Extract the (x, y) coordinate from the center of the cell holding the provided text.  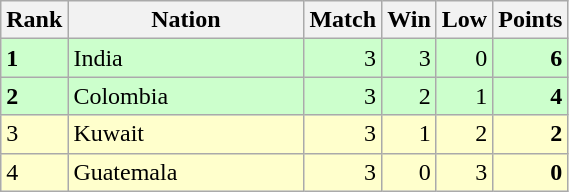
Points (530, 20)
6 (530, 58)
Match (343, 20)
India (186, 58)
Kuwait (186, 134)
Colombia (186, 96)
Low (464, 20)
Win (410, 20)
Rank (34, 20)
Nation (186, 20)
Guatemala (186, 172)
